Identify which cell holds the provided text, then report its (X, Y) central coordinate. 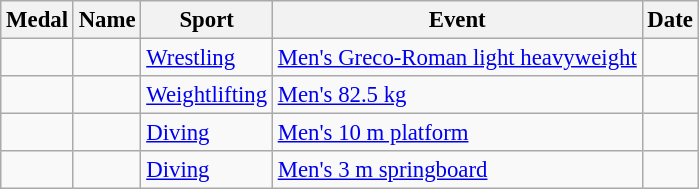
Weightlifting (207, 95)
Name (107, 20)
Men's 3 m springboard (457, 170)
Wrestling (207, 58)
Men's 82.5 kg (457, 95)
Sport (207, 20)
Medal (38, 20)
Date (670, 20)
Men's 10 m platform (457, 133)
Event (457, 20)
Men's Greco-Roman light heavyweight (457, 58)
